Scan for the cell matching the given text and deliver its (X, Y) coordinate at center. 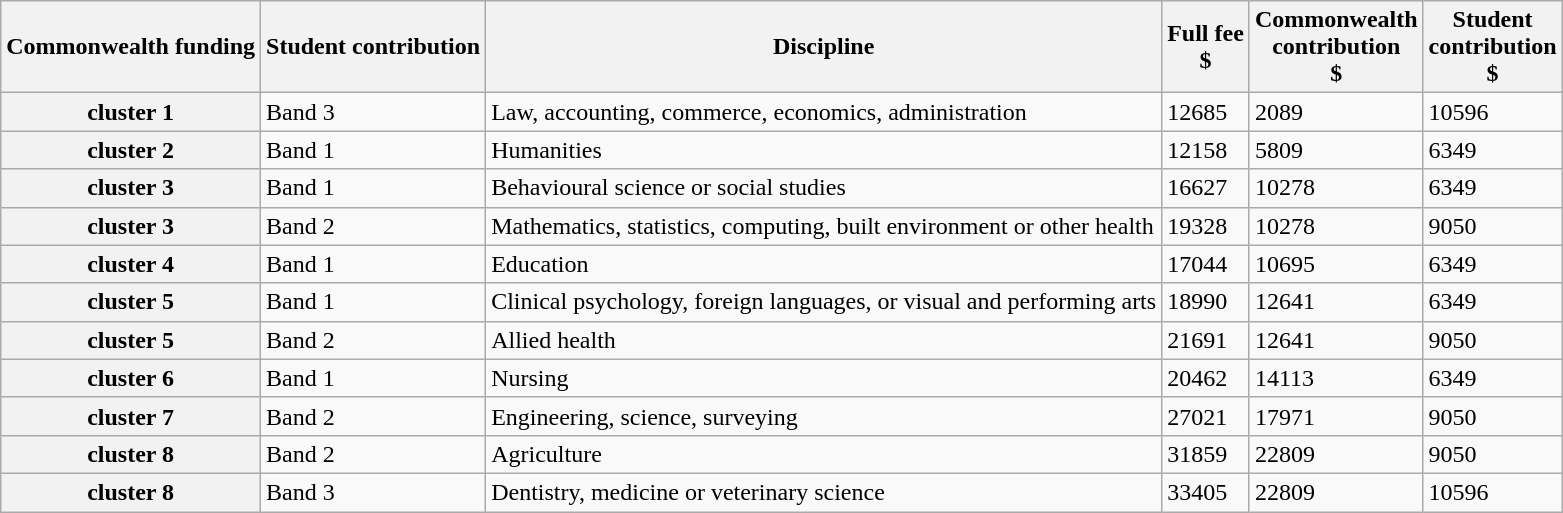
19328 (1206, 226)
20462 (1206, 378)
cluster 7 (131, 416)
Commonwealth contribution $ (1336, 47)
Clinical psychology, foreign languages, or visual and performing arts (824, 302)
Nursing (824, 378)
17971 (1336, 416)
Student contribution $ (1492, 47)
33405 (1206, 492)
Humanities (824, 150)
cluster 2 (131, 150)
Commonwealth funding (131, 47)
27021 (1206, 416)
Mathematics, statistics, computing, built environment or other health (824, 226)
2089 (1336, 112)
21691 (1206, 340)
5809 (1336, 150)
Education (824, 264)
Engineering, science, surveying (824, 416)
cluster 1 (131, 112)
12158 (1206, 150)
17044 (1206, 264)
12685 (1206, 112)
10695 (1336, 264)
14113 (1336, 378)
Student contribution (374, 47)
Allied health (824, 340)
Discipline (824, 47)
Law, accounting, commerce, economics, administration (824, 112)
cluster 6 (131, 378)
Agriculture (824, 454)
16627 (1206, 188)
31859 (1206, 454)
Full fee $ (1206, 47)
Behavioural science or social studies (824, 188)
18990 (1206, 302)
cluster 4 (131, 264)
Dentistry, medicine or veterinary science (824, 492)
